Find where the given text appears and provide that cell's center as [X, Y] coordinate. 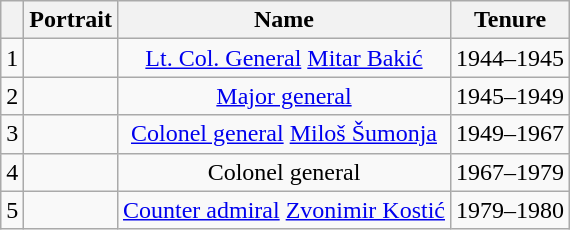
Major general [284, 96]
Lt. Col. General Mitar Bakić [284, 58]
1 [12, 58]
1979–1980 [510, 210]
1945–1949 [510, 96]
1967–1979 [510, 172]
Name [284, 20]
Tenure [510, 20]
4 [12, 172]
Colonel general [284, 172]
3 [12, 134]
Portrait [71, 20]
Counter admiral Zvonimir Kostić [284, 210]
2 [12, 96]
1949–1967 [510, 134]
5 [12, 210]
1944–1945 [510, 58]
Colonel general Miloš Šumonja [284, 134]
